Determine the [X, Y] coordinate at the center of the cell enclosing the given text.  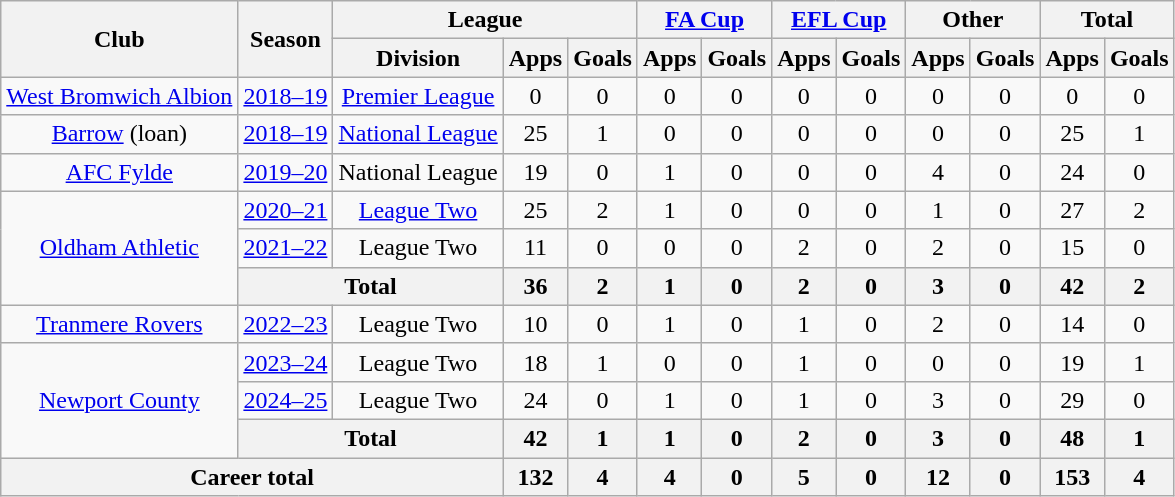
Tranmere Rovers [120, 324]
29 [1072, 400]
2022–23 [286, 324]
Club [120, 39]
153 [1072, 477]
15 [1072, 248]
AFC Fylde [120, 172]
2019–20 [286, 172]
12 [938, 477]
18 [535, 362]
11 [535, 248]
FA Cup [704, 20]
48 [1072, 438]
Other [973, 20]
14 [1072, 324]
Barrow (loan) [120, 134]
Newport County [120, 400]
36 [535, 286]
2020–21 [286, 210]
10 [535, 324]
Career total [252, 477]
2024–25 [286, 400]
2021–22 [286, 248]
2023–24 [286, 362]
27 [1072, 210]
5 [804, 477]
League [485, 20]
132 [535, 477]
Premier League [418, 96]
EFL Cup [839, 20]
Division [418, 58]
Season [286, 39]
Oldham Athletic [120, 248]
West Bromwich Albion [120, 96]
